Pinpoint the cell where the given text exists, returning its (X, Y) midpoint coordinate. 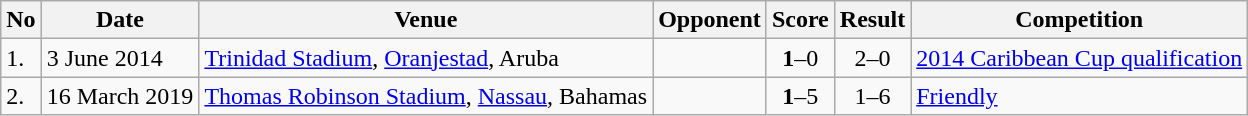
Date (120, 20)
Score (800, 20)
16 March 2019 (120, 96)
1. (21, 58)
Result (872, 20)
2. (21, 96)
No (21, 20)
Friendly (1080, 96)
Competition (1080, 20)
Opponent (710, 20)
1–0 (800, 58)
1–6 (872, 96)
2014 Caribbean Cup qualification (1080, 58)
2–0 (872, 58)
1–5 (800, 96)
Venue (426, 20)
Trinidad Stadium, Oranjestad, Aruba (426, 58)
3 June 2014 (120, 58)
Thomas Robinson Stadium, Nassau, Bahamas (426, 96)
